Return the (X, Y) coordinate for the center point of the cell that contains the specified text.  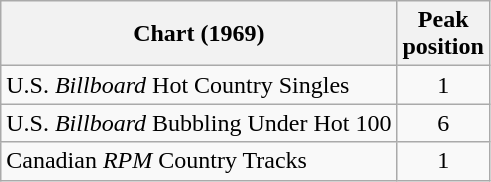
Chart (1969) (199, 34)
U.S. Billboard Bubbling Under Hot 100 (199, 123)
Peakposition (443, 34)
6 (443, 123)
U.S. Billboard Hot Country Singles (199, 85)
Canadian RPM Country Tracks (199, 161)
